Return [x, y] of the center of cell containing provided text 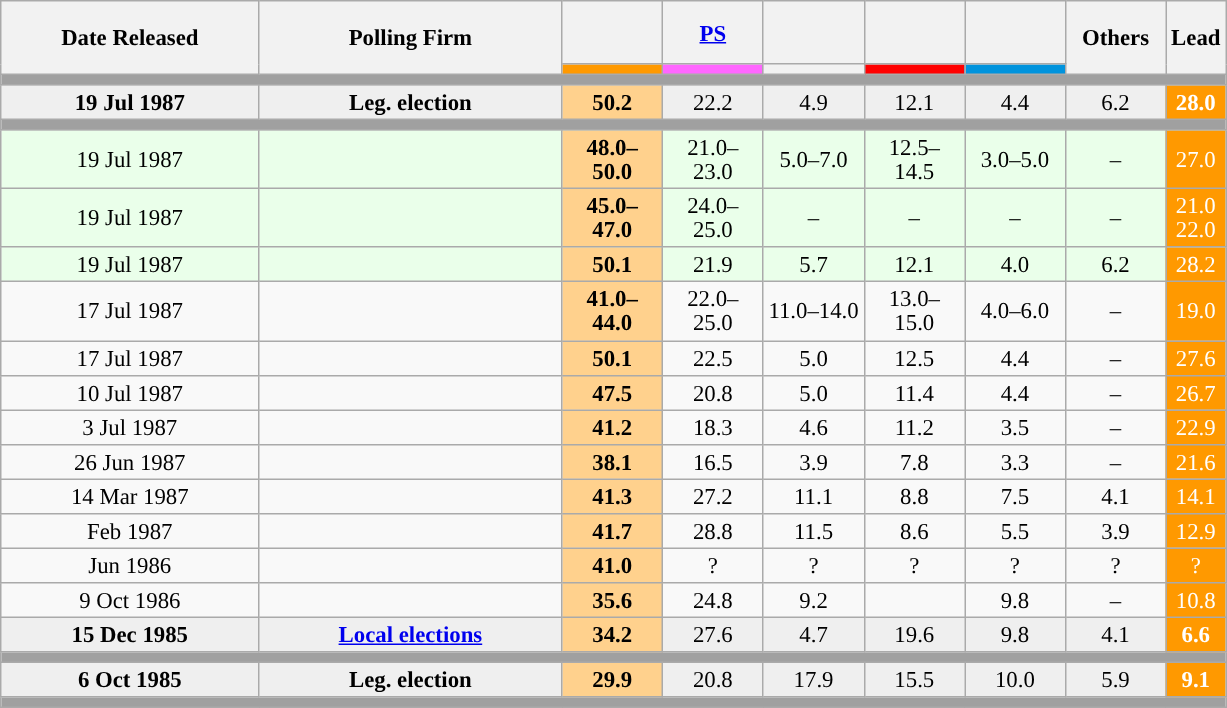
3.5 [1016, 428]
14.1 [1196, 496]
Lead [1196, 38]
17.9 [814, 680]
15 Dec 1985 [130, 634]
16.5 [714, 462]
34.2 [612, 634]
22.5 [714, 358]
41.0 [612, 566]
11.5 [814, 532]
7.8 [914, 462]
45.0–47.0 [612, 218]
6 Oct 1985 [130, 680]
27.2 [714, 496]
11.4 [914, 392]
15.5 [914, 680]
41.0–44.0 [612, 312]
41.3 [612, 496]
48.0–50.0 [612, 160]
35.6 [612, 600]
10.0 [1016, 680]
11.1 [814, 496]
50.2 [612, 102]
7.5 [1016, 496]
8.8 [914, 496]
29.9 [612, 680]
21.6 [1196, 462]
27.0 [1196, 160]
Polling Firm [410, 38]
3 Jul 1987 [130, 428]
14 Mar 1987 [130, 496]
22.2 [714, 102]
24.0–25.0 [714, 218]
4.0 [1016, 266]
26.7 [1196, 392]
5.7 [814, 266]
13.0–15.0 [914, 312]
Local elections [410, 634]
5.9 [1116, 680]
22.9 [1196, 428]
10.8 [1196, 600]
47.5 [612, 392]
11.2 [914, 428]
Jun 1986 [130, 566]
5.5 [1016, 532]
21.022.0 [1196, 218]
Date Released [130, 38]
28.0 [1196, 102]
PS [714, 32]
24.8 [714, 600]
22.0–25.0 [714, 312]
4.9 [814, 102]
26 Jun 1987 [130, 462]
9 Oct 1986 [130, 600]
9.1 [1196, 680]
5.0–7.0 [814, 160]
19.0 [1196, 312]
12.5 [914, 358]
3.0–5.0 [1016, 160]
4.7 [814, 634]
3.3 [1016, 462]
41.2 [612, 428]
Feb 1987 [130, 532]
9.2 [814, 600]
4.6 [814, 428]
38.1 [612, 462]
Others [1116, 38]
21.9 [714, 266]
28.2 [1196, 266]
18.3 [714, 428]
28.8 [714, 532]
12.5–14.5 [914, 160]
41.7 [612, 532]
4.0–6.0 [1016, 312]
19.6 [914, 634]
8.6 [914, 532]
10 Jul 1987 [130, 392]
21.0–23.0 [714, 160]
11.0–14.0 [814, 312]
6.6 [1196, 634]
12.9 [1196, 532]
